Determine the [x, y] coordinate at the center of the cell enclosing the given text.  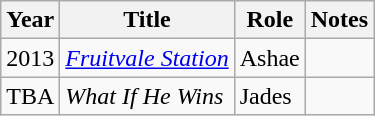
Year [30, 20]
Jades [270, 96]
Role [270, 20]
TBA [30, 96]
Fruitvale Station [147, 58]
Notes [339, 20]
What If He Wins [147, 96]
2013 [30, 58]
Title [147, 20]
Ashae [270, 58]
